Return the (X, Y) coordinate for the center point of the cell that contains the specified text.  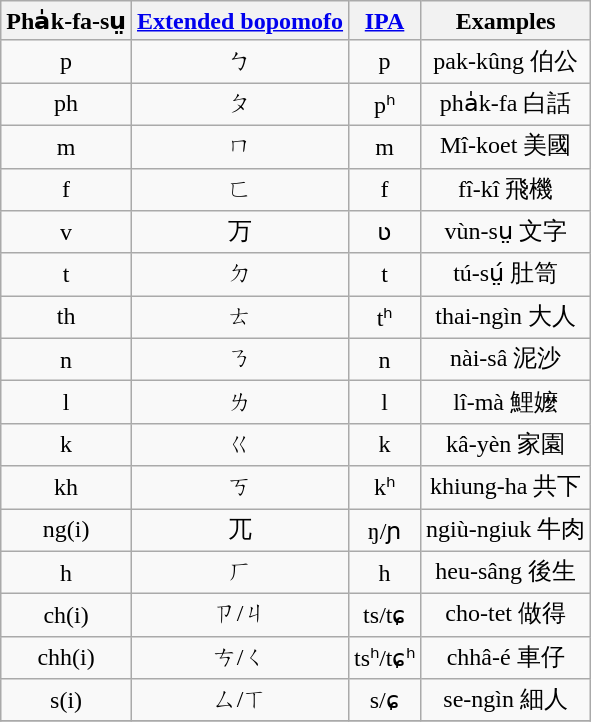
cho-tet 做得 (505, 616)
pha̍k-fa 白話 (505, 104)
s/ɕ (385, 700)
pak-kûng 伯公 (505, 62)
ts/tɕ (385, 616)
ㄌ (240, 402)
ng(i) (66, 530)
fî-kî 飛機 (505, 190)
kâ-yèn 家園 (505, 444)
ㄙ/ㄒ (240, 700)
Mî-koet 美國 (505, 146)
kh (66, 488)
ph (66, 104)
chhâ-é 車仔 (505, 658)
ㄊ (240, 318)
kʰ (385, 488)
ㄈ (240, 190)
Extended bopomofo (240, 21)
Pha̍k-fa-sṳ (66, 21)
ㄋ (240, 360)
Examples (505, 21)
ngiù-ngiuk 牛肉 (505, 530)
tú-sṳ́ 肚笥 (505, 274)
ㄎ (240, 488)
ㄅ (240, 62)
thai-ngìn 大人 (505, 318)
heu-sâng 後生 (505, 572)
vùn-sṳ 文字 (505, 232)
lî-mà 鯉嬤 (505, 402)
v (66, 232)
ㄆ (240, 104)
ㄍ (240, 444)
ㄫ (240, 530)
chh(i) (66, 658)
tʰ (385, 318)
ㄗ/ㄐ (240, 616)
se-ngìn 細人 (505, 700)
s(i) (66, 700)
ㄉ (240, 274)
ㄘ/ㄑ (240, 658)
nài-sâ 泥沙 (505, 360)
pʰ (385, 104)
ㄇ (240, 146)
khiung-ha 共下 (505, 488)
ㄏ (240, 572)
IPA (385, 21)
th (66, 318)
ch(i) (66, 616)
ŋ/ɲ (385, 530)
tsʰ/tɕʰ (385, 658)
ㄪ (240, 232)
ʋ (385, 232)
